From the cell containing the given text, extract its center point as (X, Y) coordinate. 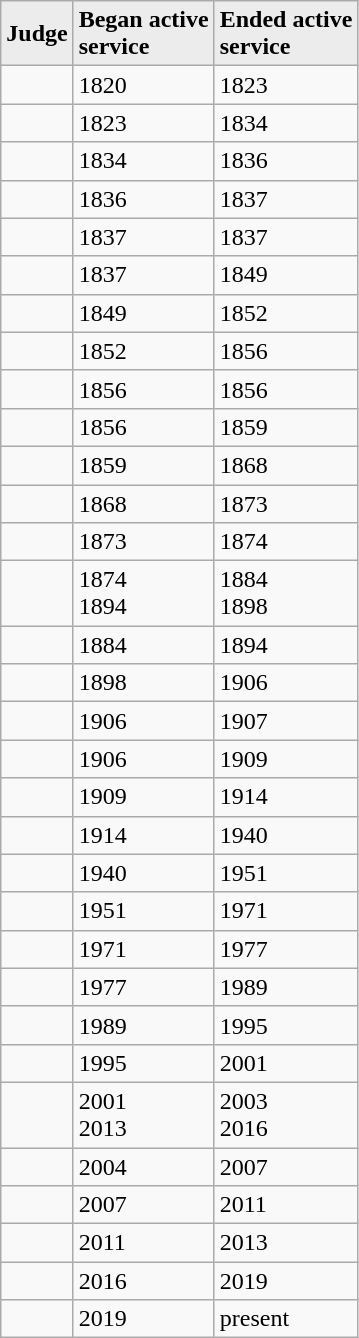
18741894 (144, 594)
present (286, 1319)
18841898 (286, 594)
1898 (144, 683)
Ended activeservice (286, 34)
20032016 (286, 1114)
2001 (286, 1063)
2016 (144, 1281)
2004 (144, 1167)
1907 (286, 721)
1894 (286, 645)
20012013 (144, 1114)
1874 (286, 542)
Began activeservice (144, 34)
2013 (286, 1243)
1820 (144, 85)
Judge (37, 34)
1884 (144, 645)
